Find where the given text appears and provide that cell's center as [X, Y] coordinate. 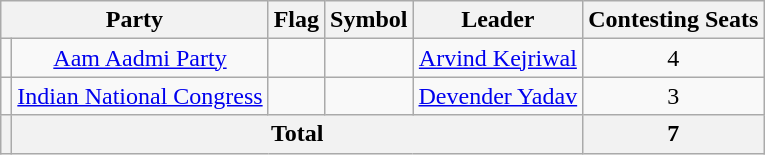
Symbol [369, 20]
Leader [498, 20]
3 [674, 96]
Arvind Kejriwal [498, 58]
Devender Yadav [498, 96]
Aam Aadmi Party [140, 58]
7 [674, 134]
4 [674, 58]
Contesting Seats [674, 20]
Party [134, 20]
Indian National Congress [140, 96]
Flag [296, 20]
Total [298, 134]
